Provide the [X, Y] coordinate of the cell's center where the given text is located.  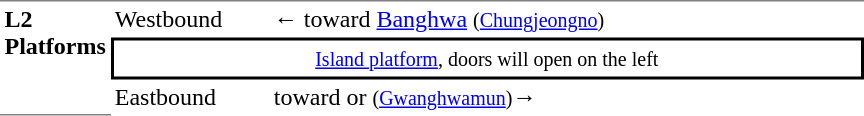
L2Platforms [55, 58]
Westbound [190, 19]
Island platform, doors will open on the left [486, 59]
toward or (Gwanghwamun)→ [566, 98]
Eastbound [190, 98]
← toward Banghwa (Chungjeongno) [566, 19]
